Provide the [X, Y] coordinate of the cell's center where the given text is located.  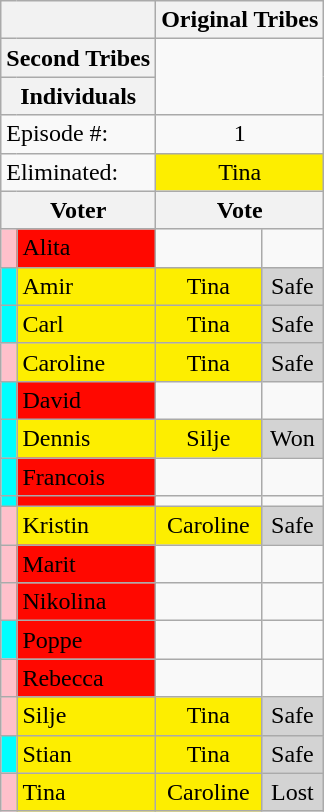
Carl [86, 324]
Marit [86, 564]
Individuals [78, 96]
David [86, 400]
Rebecca [86, 678]
Episode #: [78, 134]
Francois [86, 477]
Second Tribes [78, 58]
Poppe [86, 640]
Amir [86, 286]
Won [292, 438]
Nikolina [86, 602]
Stian [86, 754]
Voter [78, 210]
Dennis [86, 438]
Eliminated: [78, 172]
Kristin [86, 526]
1 [240, 134]
Alita [86, 248]
Vote [240, 210]
Lost [292, 792]
Original Tribes [240, 20]
